Identify which cell holds the provided text, then report its (x, y) central coordinate. 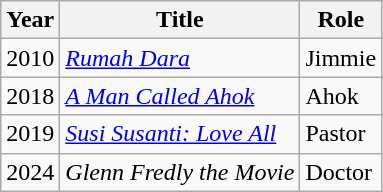
2024 (30, 172)
Susi Susanti: Love All (180, 134)
Pastor (341, 134)
Glenn Fredly the Movie (180, 172)
Role (341, 20)
Rumah Dara (180, 58)
Jimmie (341, 58)
2018 (30, 96)
A Man Called Ahok (180, 96)
Year (30, 20)
Ahok (341, 96)
Doctor (341, 172)
Title (180, 20)
2010 (30, 58)
2019 (30, 134)
